Find where the given text appears and provide that cell's center as (X, Y) coordinate. 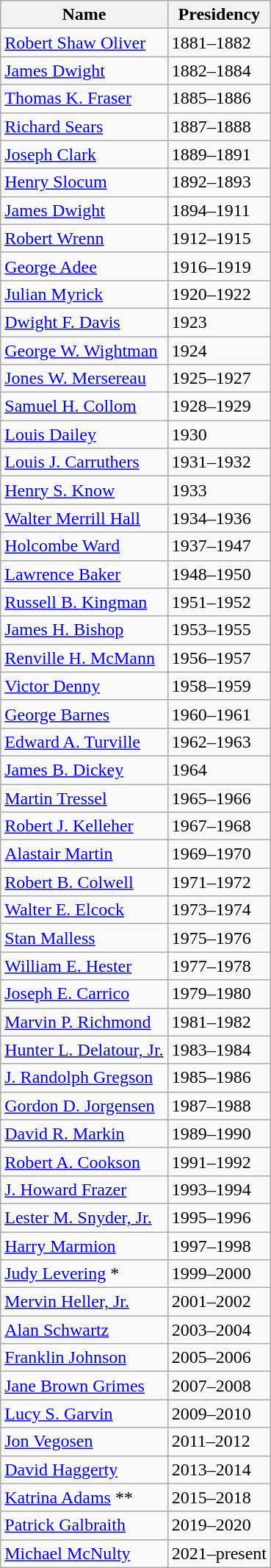
Samuel H. Collom (84, 407)
1956–1957 (219, 658)
Harry Marmion (84, 1246)
1885–1886 (219, 99)
1995–1996 (219, 1217)
1881–1882 (219, 43)
2015–2018 (219, 1497)
1889–1891 (219, 154)
2019–2020 (219, 1525)
1975–1976 (219, 938)
1892–1893 (219, 182)
Julian Myrick (84, 294)
1916–1919 (219, 266)
Martin Tressel (84, 798)
Jane Brown Grimes (84, 1386)
1969–1970 (219, 854)
Mervin Heller, Jr. (84, 1302)
Robert A. Cookson (84, 1161)
1924 (219, 351)
Dwight F. Davis (84, 322)
1971–1972 (219, 882)
Victor Denny (84, 686)
Russell B. Kingman (84, 602)
Robert J. Kelleher (84, 826)
1999–2000 (219, 1274)
2021–present (219, 1553)
Gordon D. Jorgensen (84, 1106)
George Adee (84, 266)
Lawrence Baker (84, 574)
Walter E. Elcock (84, 910)
2001–2002 (219, 1302)
Henry S. Know (84, 490)
1983–1984 (219, 1050)
1967–1968 (219, 826)
David Haggerty (84, 1469)
Thomas K. Fraser (84, 99)
Alastair Martin (84, 854)
1991–1992 (219, 1161)
2003–2004 (219, 1330)
Robert Shaw Oliver (84, 43)
2009–2010 (219, 1414)
1973–1974 (219, 910)
J. Randolph Gregson (84, 1078)
1928–1929 (219, 407)
Walter Merrill Hall (84, 518)
2011–2012 (219, 1442)
George W. Wightman (84, 351)
Alan Schwartz (84, 1330)
Stan Malless (84, 938)
1997–1998 (219, 1246)
2005–2006 (219, 1358)
1953–1955 (219, 630)
1894–1911 (219, 210)
Lester M. Snyder, Jr. (84, 1217)
Patrick Galbraith (84, 1525)
2007–2008 (219, 1386)
Franklin Johnson (84, 1358)
Louis Dailey (84, 434)
Edward A. Turville (84, 742)
1964 (219, 770)
Robert B. Colwell (84, 882)
1977–1978 (219, 966)
Michael McNulty (84, 1553)
Richard Sears (84, 126)
Jones W. Mersereau (84, 379)
Jon Vegosen (84, 1442)
Marvin P. Richmond (84, 1022)
1925–1927 (219, 379)
1979–1980 (219, 994)
Renville H. McMann (84, 658)
1912–1915 (219, 238)
1951–1952 (219, 602)
1987–1988 (219, 1106)
James H. Bishop (84, 630)
Presidency (219, 15)
1958–1959 (219, 686)
Joseph E. Carrico (84, 994)
1960–1961 (219, 714)
1930 (219, 434)
1882–1884 (219, 71)
Judy Levering * (84, 1274)
1962–1963 (219, 742)
1920–1922 (219, 294)
1948–1950 (219, 574)
Henry Slocum (84, 182)
Robert Wrenn (84, 238)
1931–1932 (219, 462)
Holcombe Ward (84, 546)
2013–2014 (219, 1469)
1985–1986 (219, 1078)
J. Howard Frazer (84, 1189)
1993–1994 (219, 1189)
Joseph Clark (84, 154)
1923 (219, 322)
1981–1982 (219, 1022)
1934–1936 (219, 518)
1887–1888 (219, 126)
David R. Markin (84, 1134)
Louis J. Carruthers (84, 462)
James B. Dickey (84, 770)
Name (84, 15)
George Barnes (84, 714)
Hunter L. Delatour, Jr. (84, 1050)
1937–1947 (219, 546)
1989–1990 (219, 1134)
1933 (219, 490)
William E. Hester (84, 966)
Katrina Adams ** (84, 1497)
1965–1966 (219, 798)
Lucy S. Garvin (84, 1414)
